From the cell containing the given text, extract its center point as (x, y) coordinate. 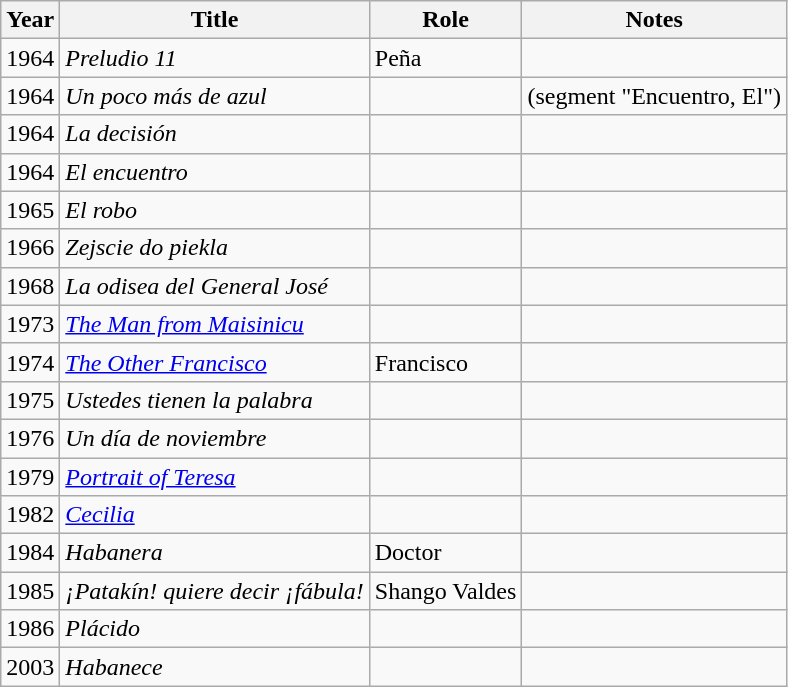
Francisco (446, 362)
Ustedes tienen la palabra (214, 400)
Preludio 11 (214, 58)
Notes (654, 20)
Zejscie do piekla (214, 248)
¡Patakín! quiere decir ¡fábula! (214, 591)
Habanece (214, 667)
1975 (30, 400)
La odisea del General José (214, 286)
Un poco más de azul (214, 96)
(segment "Encuentro, El") (654, 96)
1968 (30, 286)
Title (214, 20)
Peña (446, 58)
1985 (30, 591)
The Other Francisco (214, 362)
1974 (30, 362)
1966 (30, 248)
1984 (30, 553)
Year (30, 20)
1986 (30, 629)
1976 (30, 438)
2003 (30, 667)
Role (446, 20)
The Man from Maisinicu (214, 324)
1973 (30, 324)
1982 (30, 515)
El robo (214, 210)
Cecilia (214, 515)
1979 (30, 477)
Un día de noviembre (214, 438)
Portrait of Teresa (214, 477)
La decisión (214, 134)
Plácido (214, 629)
Shango Valdes (446, 591)
Doctor (446, 553)
El encuentro (214, 172)
Habanera (214, 553)
1965 (30, 210)
